Pinpoint the cell where the given text exists, returning its (X, Y) midpoint coordinate. 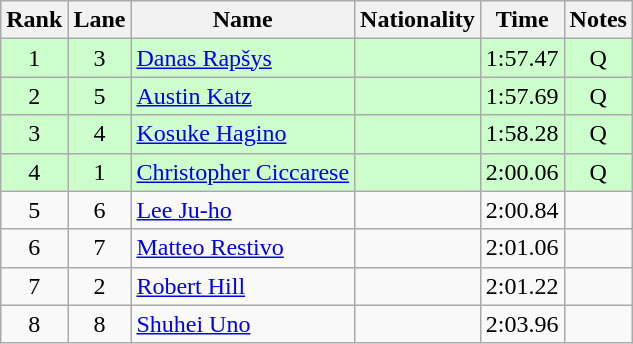
Shuhei Uno (243, 324)
1:58.28 (522, 134)
2:00.06 (522, 172)
2:01.22 (522, 286)
Austin Katz (243, 96)
Christopher Ciccarese (243, 172)
Time (522, 20)
Robert Hill (243, 286)
Name (243, 20)
Danas Rapšys (243, 58)
1:57.69 (522, 96)
1:57.47 (522, 58)
Nationality (418, 20)
Notes (598, 20)
2:00.84 (522, 210)
Matteo Restivo (243, 248)
2:03.96 (522, 324)
Lane (100, 20)
Rank (34, 20)
Lee Ju-ho (243, 210)
Kosuke Hagino (243, 134)
2:01.06 (522, 248)
